Extract the (X, Y) coordinate from the center of the cell holding the provided text.  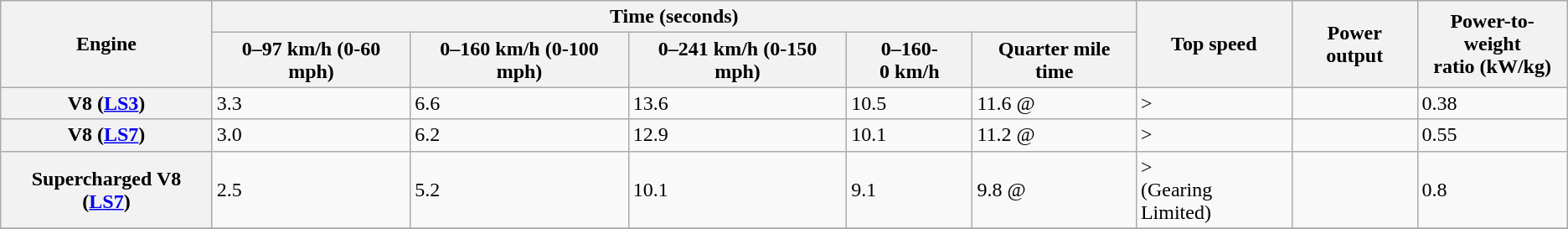
11.2 @ (1054, 135)
9.1 (910, 190)
11.6 @ (1054, 103)
5.2 (519, 190)
V8 (LS3) (106, 103)
6.2 (519, 135)
3.0 (312, 135)
Power output (1354, 44)
0.55 (1493, 135)
9.8 @ (1054, 190)
0–241 km/h (0-150 mph) (737, 60)
Engine (106, 44)
0–160-0 km/h (910, 60)
0–97 km/h (0-60 mph) (312, 60)
10.5 (910, 103)
6.6 (519, 103)
Top speed (1214, 44)
0.8 (1493, 190)
Time (seconds) (673, 17)
0–160 km/h (0-100 mph) (519, 60)
Supercharged V8 (LS7) (106, 190)
Quarter mile time (1054, 60)
3.3 (312, 103)
13.6 (737, 103)
V8 (LS7) (106, 135)
Power-to-weightratio (kW/kg) (1493, 44)
2.5 (312, 190)
>(Gearing Limited) (1214, 190)
12.9 (737, 135)
0.38 (1493, 103)
